Search for the cell housing the specified text and yield its (X, Y) center coordinate. 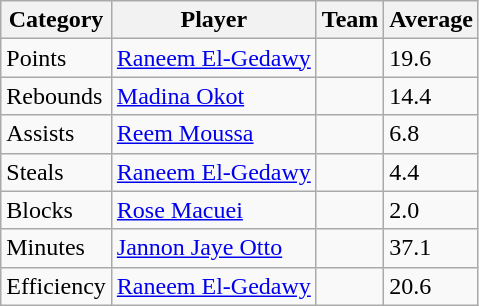
6.8 (432, 134)
Player (214, 20)
19.6 (432, 58)
Minutes (56, 248)
20.6 (432, 286)
Efficiency (56, 286)
Assists (56, 134)
Madina Okot (214, 96)
4.4 (432, 172)
Blocks (56, 210)
Rebounds (56, 96)
Category (56, 20)
Steals (56, 172)
Average (432, 20)
14.4 (432, 96)
Jannon Jaye Otto (214, 248)
Team (350, 20)
2.0 (432, 210)
Reem Moussa (214, 134)
Rose Macuei (214, 210)
Points (56, 58)
37.1 (432, 248)
